Identify which cell holds the provided text, then report its (X, Y) central coordinate. 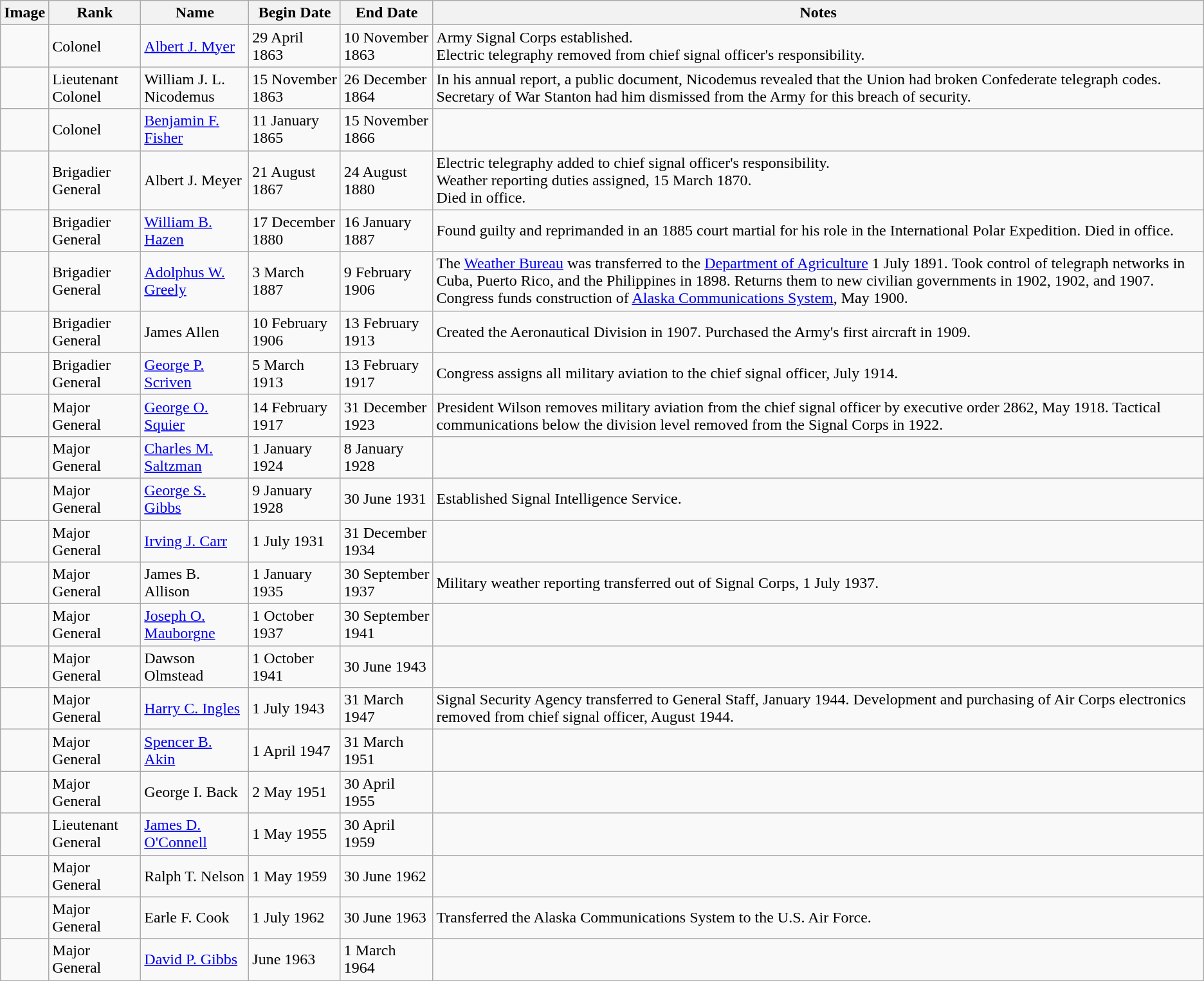
Charles M. Saltzman (195, 457)
End Date (387, 13)
William B. Hazen (195, 230)
William J. L. Nicodemus (195, 87)
17 December 1880 (295, 230)
Notes (818, 13)
30 September 1937 (387, 583)
1 July 1962 (295, 917)
1 October 1937 (295, 625)
13 February 1917 (387, 373)
Harry C. Ingles (195, 709)
Electric telegraphy added to chief signal officer's responsibility.Weather reporting duties assigned, 15 March 1870.Died in office. (818, 180)
Established Signal Intelligence Service. (818, 499)
Earle F. Cook (195, 917)
Congress assigns all military aviation to the chief signal officer, July 1914. (818, 373)
Name (195, 13)
31 December 1923 (387, 416)
1 October 1941 (295, 666)
2 May 1951 (295, 793)
30 June 1962 (387, 876)
Found guilty and reprimanded in an 1885 court martial for his role in the International Polar Expedition. Died in office. (818, 230)
1 July 1931 (295, 540)
15 November 1863 (295, 87)
Albert J. Meyer (195, 180)
June 1963 (295, 960)
5 March 1913 (295, 373)
3 March 1887 (295, 281)
George S. Gibbs (195, 499)
10 November 1863 (387, 46)
16 January 1887 (387, 230)
Joseph O. Mauborgne (195, 625)
Rank (95, 13)
Begin Date (295, 13)
Albert J. Myer (195, 46)
1 July 1943 (295, 709)
11 January 1865 (295, 130)
30 September 1941 (387, 625)
13 February 1913 (387, 332)
1 April 1947 (295, 750)
21 August 1867 (295, 180)
Ralph T. Nelson (195, 876)
9 January 1928 (295, 499)
Spencer B. Akin (195, 750)
30 June 1963 (387, 917)
George I. Back (195, 793)
Lieutenant Colonel (95, 87)
29 April 1863 (295, 46)
George P. Scriven (195, 373)
James B. Allison (195, 583)
Army Signal Corps established.Electric telegraphy removed from chief signal officer's responsibility. (818, 46)
30 April 1959 (387, 834)
30 April 1955 (387, 793)
Created the Aeronautical Division in 1907. Purchased the Army's first aircraft in 1909. (818, 332)
31 March 1951 (387, 750)
8 January 1928 (387, 457)
1 January 1924 (295, 457)
31 December 1934 (387, 540)
James D. O'Connell (195, 834)
Benjamin F. Fisher (195, 130)
24 August 1880 (387, 180)
30 June 1931 (387, 499)
1 March 1964 (387, 960)
30 June 1943 (387, 666)
Transferred the Alaska Communications System to the U.S. Air Force. (818, 917)
1 May 1959 (295, 876)
James Allen (195, 332)
Adolphus W. Greely (195, 281)
Lieutenant General (95, 834)
1 January 1935 (295, 583)
10 February 1906 (295, 332)
Military weather reporting transferred out of Signal Corps, 1 July 1937. (818, 583)
31 March 1947 (387, 709)
26 December 1864 (387, 87)
Image (24, 13)
Dawson Olmstead (195, 666)
15 November 1866 (387, 130)
9 February 1906 (387, 281)
Irving J. Carr (195, 540)
14 February 1917 (295, 416)
George O. Squier (195, 416)
David P. Gibbs (195, 960)
1 May 1955 (295, 834)
